Scan for the cell matching the given text and deliver its (x, y) coordinate at center. 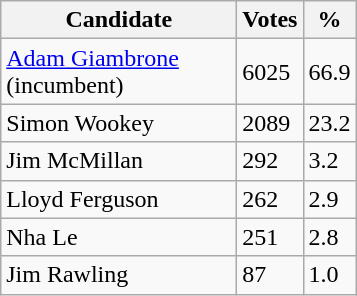
1.0 (330, 275)
Candidate (119, 20)
292 (270, 161)
Jim McMillan (119, 161)
Votes (270, 20)
Jim Rawling (119, 275)
262 (270, 199)
87 (270, 275)
Lloyd Ferguson (119, 199)
% (330, 20)
3.2 (330, 161)
Simon Wookey (119, 123)
Nha Le (119, 237)
251 (270, 237)
23.2 (330, 123)
2.8 (330, 237)
2089 (270, 123)
2.9 (330, 199)
6025 (270, 72)
Adam Giambrone (incumbent) (119, 72)
66.9 (330, 72)
